Scan for the cell matching the given text and deliver its [X, Y] coordinate at center. 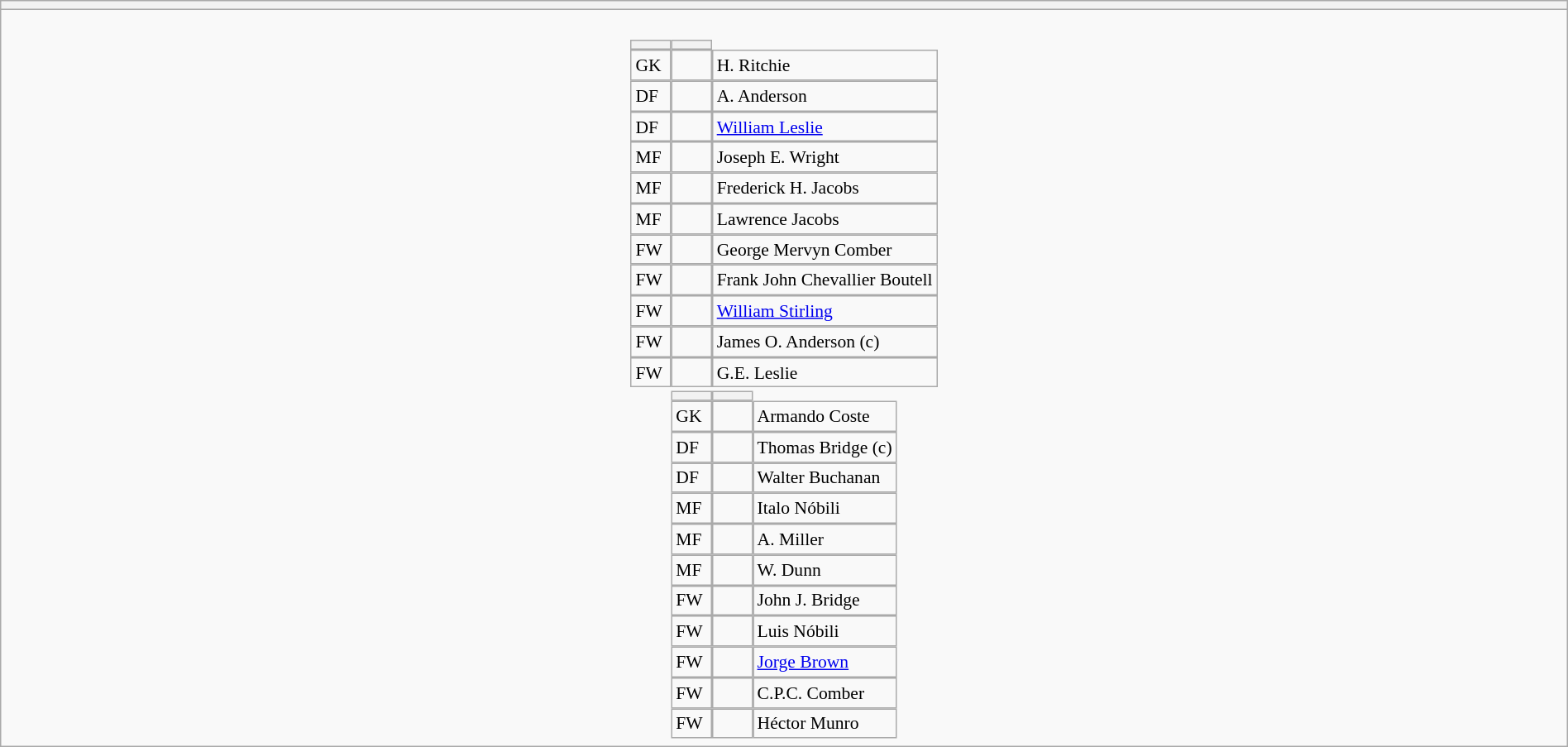
C.P.C. Comber [825, 693]
H. Ritchie [825, 65]
Lawrence Jacobs [825, 218]
A. Miller [825, 539]
A. Anderson [825, 96]
Thomas Bridge (c) [825, 447]
William Leslie [825, 127]
Armando Coste [825, 417]
Frederick H. Jacobs [825, 189]
Italo Nóbili [825, 508]
Walter Buchanan [825, 478]
William Stirling [825, 311]
James O. Anderson (c) [825, 341]
Jorge Brown [825, 662]
Luis Nóbili [825, 630]
John J. Bridge [825, 601]
G.E. Leslie [825, 372]
Joseph E. Wright [825, 157]
Frank John Chevallier Boutell [825, 280]
George Mervyn Comber [825, 250]
Héctor Munro [825, 723]
W. Dunn [825, 569]
